Locate the cell with the specified text and output its (X, Y) center coordinate. 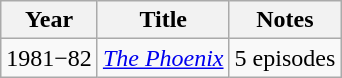
5 episodes (285, 58)
Year (50, 20)
Notes (285, 20)
1981−82 (50, 58)
Title (163, 20)
The Phoenix (163, 58)
